Extract the [x, y] coordinate from the center of the cell holding the provided text.  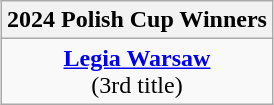
2024 Polish Cup Winners [138, 20]
Legia Warsaw(3rd title) [138, 72]
